Determine the [X, Y] coordinate at the center of the cell enclosing the given text.  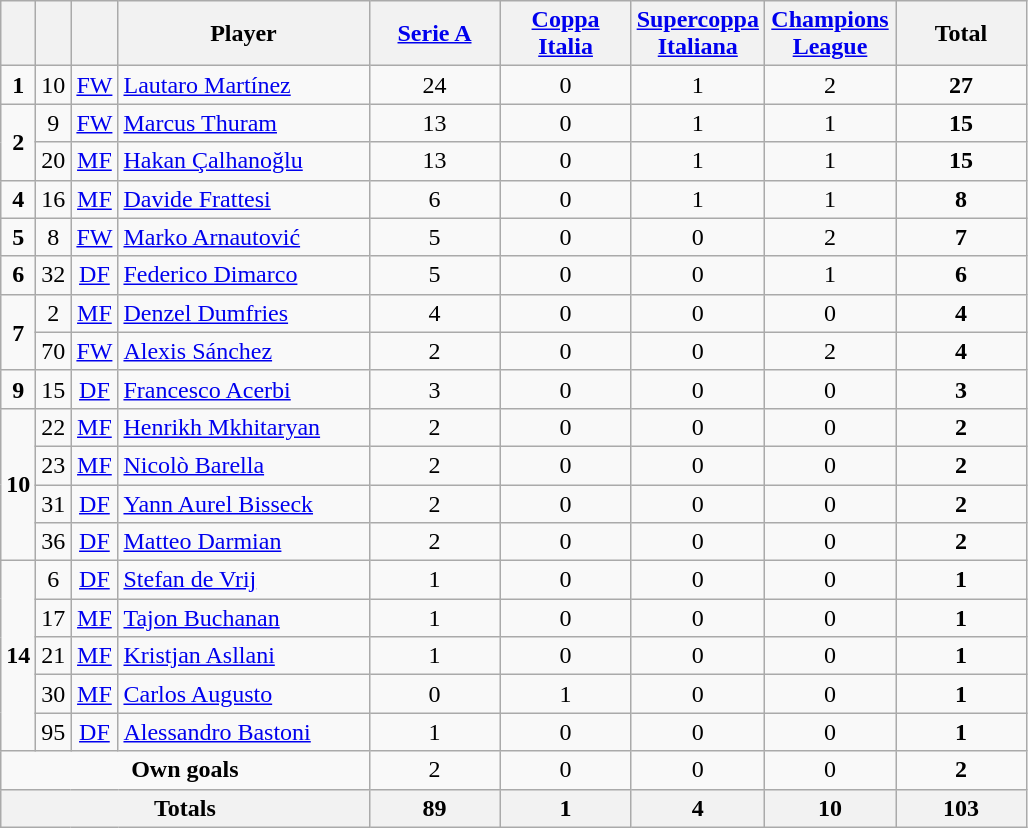
Francesco Acerbi [244, 389]
Yann Aurel Bisseck [244, 503]
Player [244, 34]
Federico Dimarco [244, 275]
16 [54, 199]
Kristjan Asllani [244, 656]
20 [54, 161]
95 [54, 732]
23 [54, 465]
Stefan de Vrij [244, 580]
Henrikh Mkhitaryan [244, 427]
Nicolò Barella [244, 465]
Serie A [434, 34]
Coppa Italia [566, 34]
36 [54, 542]
Denzel Dumfries [244, 313]
Lautaro Martínez [244, 85]
Marcus Thuram [244, 123]
Alexis Sánchez [244, 351]
14 [18, 656]
70 [54, 351]
89 [434, 808]
Davide Frattesi [244, 199]
Own goals [185, 770]
Champions League [830, 34]
103 [962, 808]
Matteo Darmian [244, 542]
21 [54, 656]
Totals [185, 808]
17 [54, 618]
22 [54, 427]
32 [54, 275]
Tajon Buchanan [244, 618]
30 [54, 694]
27 [962, 85]
24 [434, 85]
31 [54, 503]
Hakan Çalhanoğlu [244, 161]
Supercoppa Italiana [698, 34]
Carlos Augusto [244, 694]
Total [962, 34]
Alessandro Bastoni [244, 732]
Marko Arnautović [244, 237]
